Return (x, y) of the center of cell containing provided text 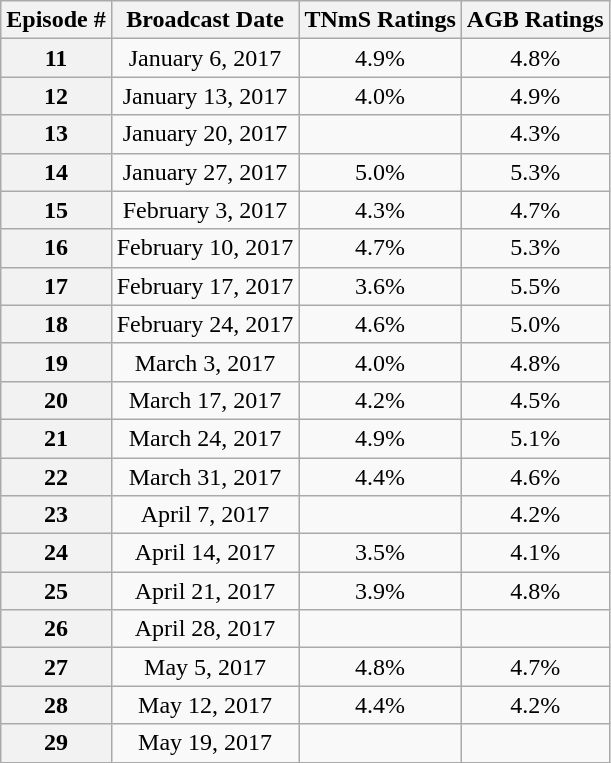
11 (56, 58)
March 3, 2017 (205, 362)
TNmS Ratings (380, 20)
4.5% (535, 400)
3.5% (380, 553)
3.9% (380, 591)
13 (56, 134)
April 28, 2017 (205, 629)
27 (56, 667)
25 (56, 591)
February 17, 2017 (205, 286)
January 6, 2017 (205, 58)
April 7, 2017 (205, 515)
24 (56, 553)
March 24, 2017 (205, 438)
4.1% (535, 553)
January 27, 2017 (205, 172)
February 10, 2017 (205, 248)
3.6% (380, 286)
March 31, 2017 (205, 477)
17 (56, 286)
February 3, 2017 (205, 210)
Broadcast Date (205, 20)
29 (56, 743)
January 13, 2017 (205, 96)
5.5% (535, 286)
May 12, 2017 (205, 705)
March 17, 2017 (205, 400)
20 (56, 400)
April 21, 2017 (205, 591)
22 (56, 477)
AGB Ratings (535, 20)
19 (56, 362)
12 (56, 96)
5.1% (535, 438)
15 (56, 210)
May 19, 2017 (205, 743)
14 (56, 172)
February 24, 2017 (205, 324)
January 20, 2017 (205, 134)
16 (56, 248)
21 (56, 438)
23 (56, 515)
26 (56, 629)
May 5, 2017 (205, 667)
April 14, 2017 (205, 553)
18 (56, 324)
Episode # (56, 20)
28 (56, 705)
